Locate the cell with the specified text and output its (x, y) center coordinate. 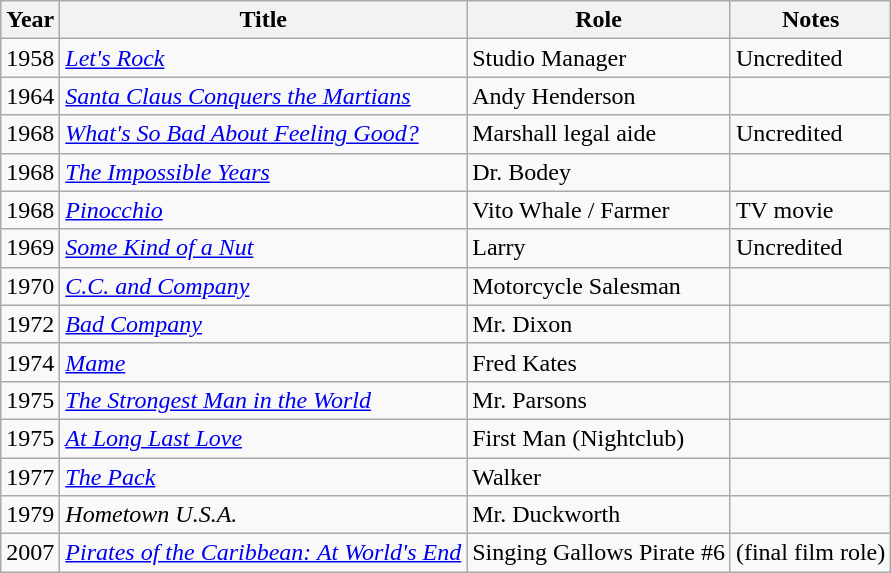
Larry (599, 248)
Notes (810, 20)
Year (30, 20)
What's So Bad About Feeling Good? (264, 134)
Walker (599, 477)
1970 (30, 286)
Dr. Bodey (599, 172)
Pinocchio (264, 210)
Fred Kates (599, 362)
Let's Rock (264, 58)
Mr. Duckworth (599, 515)
Mame (264, 362)
2007 (30, 553)
1977 (30, 477)
Marshall legal aide (599, 134)
Role (599, 20)
First Man (Nightclub) (599, 438)
1979 (30, 515)
Title (264, 20)
Hometown U.S.A. (264, 515)
Pirates of the Caribbean: At World's End (264, 553)
Motorcycle Salesman (599, 286)
The Strongest Man in the World (264, 400)
(final film role) (810, 553)
Some Kind of a Nut (264, 248)
1974 (30, 362)
Bad Company (264, 324)
Mr. Dixon (599, 324)
The Pack (264, 477)
Mr. Parsons (599, 400)
Santa Claus Conquers the Martians (264, 96)
1958 (30, 58)
Studio Manager (599, 58)
TV movie (810, 210)
1964 (30, 96)
Singing Gallows Pirate #6 (599, 553)
1972 (30, 324)
C.C. and Company (264, 286)
1969 (30, 248)
At Long Last Love (264, 438)
The Impossible Years (264, 172)
Andy Henderson (599, 96)
Vito Whale / Farmer (599, 210)
